Find where the given text appears and provide that cell's center as (x, y) coordinate. 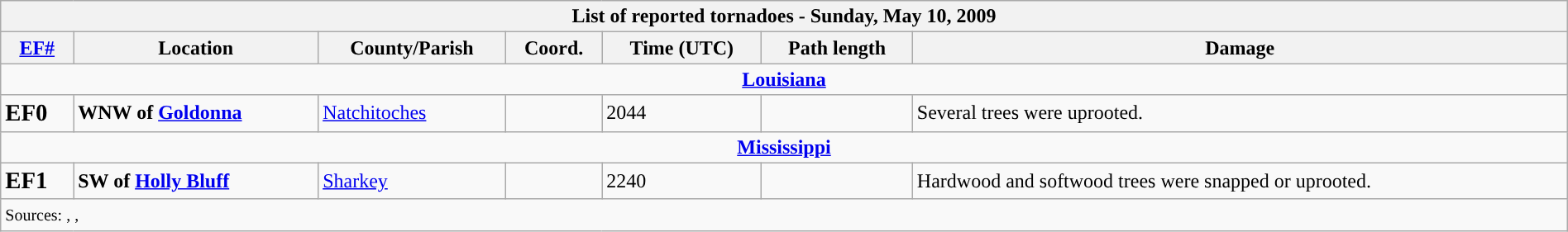
EF0 (37, 113)
Coord. (553, 48)
Damage (1240, 48)
EF# (37, 48)
Sharkey (412, 181)
Mississippi (784, 147)
EF1 (37, 181)
Sources: , , (784, 215)
Hardwood and softwood trees were snapped or uprooted. (1240, 181)
County/Parish (412, 48)
Several trees were uprooted. (1240, 113)
Natchitoches (412, 113)
2044 (681, 113)
List of reported tornadoes - Sunday, May 10, 2009 (784, 17)
Time (UTC) (681, 48)
WNW of Goldonna (196, 113)
Location (196, 48)
Louisiana (784, 79)
SW of Holly Bluff (196, 181)
Path length (837, 48)
2240 (681, 181)
